For the text-containing cell, return its midpoint in [x, y] coordinate format. 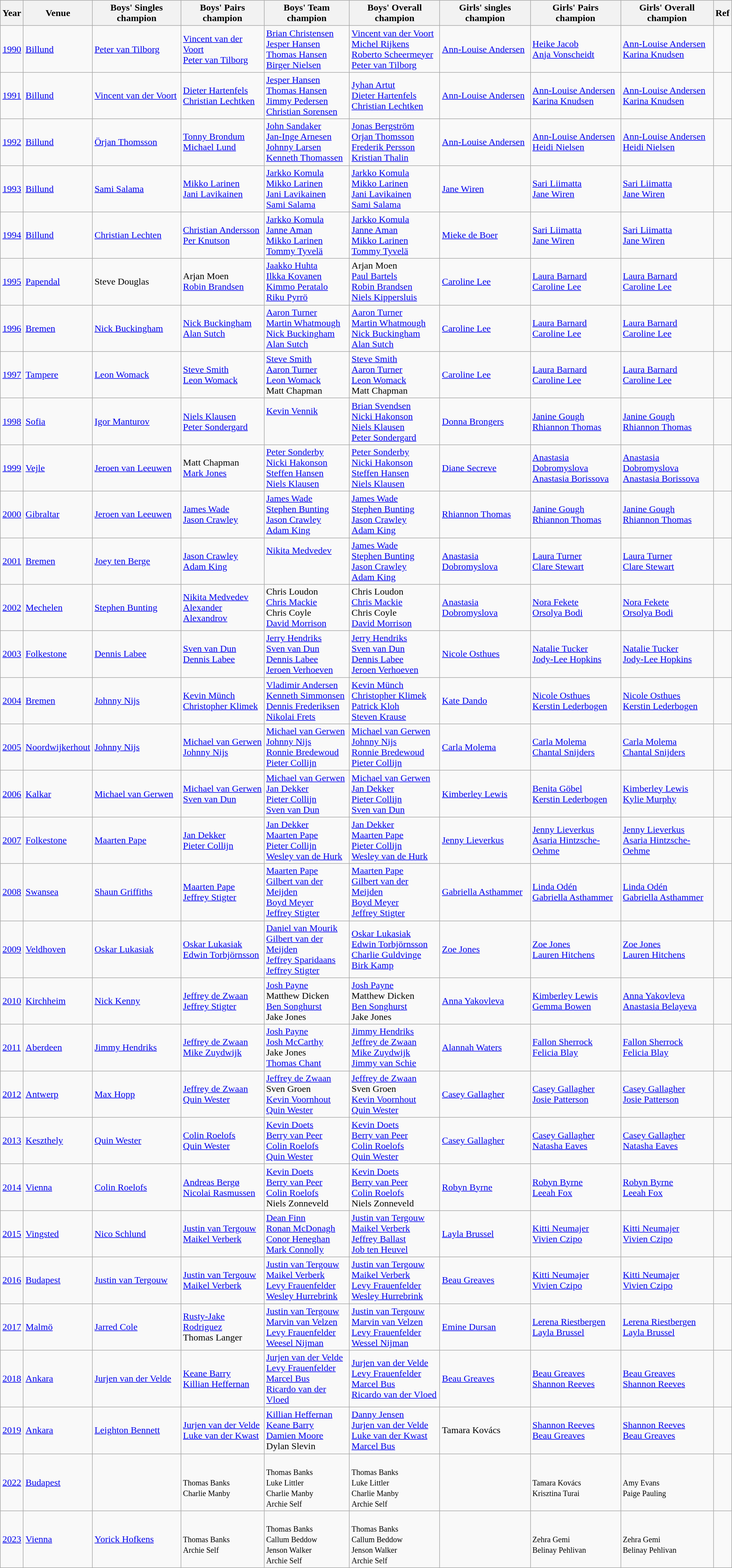
Keszthely [58, 1141]
Mechelen [58, 607]
Alannah Waters [485, 1048]
Layla Brussel [485, 1234]
Donna Brongers [485, 421]
Leighton Bennett [136, 1431]
Benita Göbel Kerstin Lederbogen [576, 794]
2018 [12, 1379]
Jesper Hansen Thomas Hansen Jimmy Pedersen Christian Sorensen [307, 95]
Amy EvansPaige Pauling [667, 1482]
Vincent van der Voort [136, 95]
Justin van Tergouw [136, 1280]
2002 [12, 607]
Nikita Medvedev [307, 561]
Year [12, 13]
Girls' singles champion [485, 13]
John Sandaker Jan-Inge Arnesen Johnny Larsen Kenneth Thomassen [307, 142]
Boys' Singles champion [136, 13]
Brian Svendsen Nicki Hakonson Niels Klausen Peter Sondergard [395, 421]
2009 [12, 949]
Kalkar [58, 794]
James Wade Jason Crawley [223, 514]
Vejle [58, 468]
Joey ten Berge [136, 561]
Christian Lechten [136, 235]
2003 [12, 654]
1994 [12, 235]
2023 [12, 1539]
Nicole Osthues [485, 654]
Jeffrey de Zwaan Jeffrey Stigter [223, 1001]
1997 [12, 375]
2014 [12, 1187]
Michael van Gerwen [136, 794]
2011 [12, 1048]
Anna Yakovleva [485, 1001]
Kirchheim [58, 1001]
2016 [12, 1280]
Jimmy Hendriks [136, 1048]
Girls' Pairs champion [576, 13]
Sven van Dun Dennis Labee [223, 654]
Killian HeffernanKeane BarryDamien MooreDylan Slevin [307, 1431]
Nico Schlund [136, 1234]
Mikko Larinen Jani Lavikainen [223, 188]
Christian Andersson Per Knutson [223, 235]
2004 [12, 701]
Ref [723, 13]
2005 [12, 747]
Boys' Team champion [307, 13]
Shaun Griffiths [136, 892]
Stephen Bunting [136, 607]
Gabriella Asthammer [485, 892]
Arjan Moen Robin Brandsen [223, 281]
Kimberley Lewis Kylie Murphy [667, 794]
Justin van Tergouw Maikel Verberk Jeffrey Ballast Job ten Heuvel [395, 1234]
Leon Womack [136, 375]
Robyn Byrne [485, 1187]
Anna Yakovleva Anastasia Belayeva [667, 1001]
Nikita Medvedev Alexander Alexandrov [223, 607]
Colin Roelofs Quin Wester [223, 1141]
1992 [12, 142]
Kimberley Lewis Gemma Bowen [576, 1001]
Jeffrey de Zwaan Mike Zuydwijk [223, 1048]
Rhiannon Thomas [485, 514]
Vincent van der Voort Michel Rijkens Roberto Scheermeyer Peter van Tilborg [395, 49]
Oskar Lukasiak Edwin Torbjörnsson [223, 949]
Michael van Gerwen Sven van Dun [223, 794]
Brian Christensen Jesper Hansen Thomas Hansen Birger Nielsen [307, 49]
Noordwijkerhout [58, 747]
Papendal [58, 281]
Oskar Lukasiak [136, 949]
Jaakko Huhta Ilkka Kovanen Kimmo Peratalo Riku Pyrrö [307, 281]
Jurjen van der VeldeLuke van der Kwast [223, 1431]
Veldhoven [58, 949]
Danny JensenJurjen van der VeldeLuke van der KwastMarcel Bus [395, 1431]
Diane Secreve [485, 468]
Jurjen van der Velde [136, 1379]
2019 [12, 1431]
Vladimir Andersen Kenneth Simmonsen Dennis Frederiksen Nikolai Frets [307, 701]
2001 [12, 561]
Jyhan Artut Dieter Hartenfels Christian Lechtken [395, 95]
Örjan Thomsson [136, 142]
Carla Molema [485, 747]
Maarten Pape Jeffrey Stigter [223, 892]
Nick Buckingham [136, 328]
Maarten Pape [136, 840]
Justin van Tergouw Marvin van Velzen Levy Frauenfelder Weesel Nijman [307, 1327]
Vingsted [58, 1234]
1995 [12, 281]
Yorick Hofkens [136, 1539]
Sofia [58, 421]
Jan Dekker Pieter Collijn [223, 840]
Arjan Moen Paul Bartels Robin Brandsen Niels Kippersluis [395, 281]
Kevin Münch Christopher Klimek Patrick Kloh Steven Krause [395, 701]
Antwerp [58, 1094]
Emine Dursan [485, 1327]
Colin Roelofs [136, 1187]
Mieke de Boer [485, 235]
Zoe Jones [485, 949]
Jeffrey de Zwaan Quin Wester [223, 1094]
2010 [12, 1001]
Kevin Münch Christopher Klimek [223, 701]
Heike Jacob Anja Vonscheidt [576, 49]
Tonny Brondum Michael Lund [223, 142]
Quin Wester [136, 1141]
Kevin Vennik [307, 421]
2000 [12, 514]
Michael van Gerwen Johnny Nijs [223, 747]
Andreas Bergø Nicolai Rasmussen [223, 1187]
Jason Crawley Adam King [223, 561]
2017 [12, 1327]
1999 [12, 468]
Tamara KovácsKrisztina Turai [576, 1482]
Thomas BanksArchie Self [223, 1539]
Jenny Lieverkus [485, 840]
Dean Finn Ronan McDonagh Conor Heneghan Mark Connolly [307, 1234]
Jimmy Hendriks Jeffrey de Zwaan Mike Zuydwijk Jimmy van Schie [395, 1048]
Niels Klausen Peter Sondergard [223, 421]
2012 [12, 1094]
Jarred Cole [136, 1327]
Matt Chapman Mark Jones [223, 468]
2008 [12, 892]
Max Hopp [136, 1094]
Boys' Overall champion [395, 13]
Gibraltar [58, 514]
Aberdeen [58, 1048]
Jonas Bergström Orjan Thomsson Frederik Persson Kristian Thalin [395, 142]
1991 [12, 95]
1993 [12, 188]
2015 [12, 1234]
Venue [58, 13]
Igor Manturov [136, 421]
Peter van Tilborg [136, 49]
Boys' Pairs champion [223, 13]
1998 [12, 421]
Justin van Tergouw Marvin van Velzen Levy Frauenfelder Wessel Nijman [395, 1327]
Jane Wiren [485, 188]
Dieter Hartenfels Christian Lechtken [223, 95]
2006 [12, 794]
Nick Buckingham Alan Sutch [223, 328]
Dennis Labee [136, 654]
Keane BarryKillian Heffernan [223, 1379]
Kate Dando [485, 701]
Steve Douglas [136, 281]
Daniel van Mourik Gilbert van der Meijden Jeffrey Sparidaans Jeffrey Stigter [307, 949]
Nick Kenny [136, 1001]
Swansea [58, 892]
Tampere [58, 375]
2013 [12, 1141]
Sami Salama [136, 188]
1990 [12, 49]
Vincent van der Voort Peter van Tilborg [223, 49]
Steve Smith Leon Womack [223, 375]
1996 [12, 328]
Girls' Overall champion [667, 13]
Malmö [58, 1327]
Thomas BanksCharlie Manby [223, 1482]
2007 [12, 840]
Kimberley Lewis [485, 794]
Tamara Kovács [485, 1431]
2022 [12, 1482]
Oskar Lukasiak Edwin Torbjörnsson Charlie Guldvinge Birk Kamp [395, 949]
Rusty-Jake Rodriguez Thomas Langer [223, 1327]
Josh Payne Josh McCarthy Jake Jones Thomas Chant [307, 1048]
